Scan for the cell matching the given text and deliver its (x, y) coordinate at center. 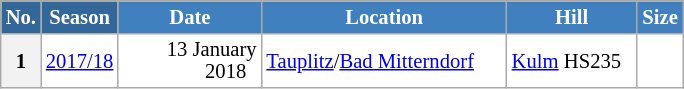
Kulm HS235 (572, 60)
2017/18 (80, 60)
Season (80, 16)
Location (384, 16)
No. (21, 16)
Date (190, 16)
Size (660, 16)
Hill (572, 16)
13 January 2018 (190, 60)
Tauplitz/Bad Mitterndorf (384, 60)
1 (21, 60)
